Return the (X, Y) coordinate for the center point of the cell that contains the specified text.  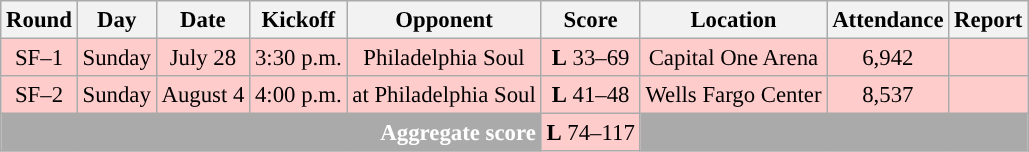
Score (590, 20)
Wells Fargo Center (734, 95)
Kickoff (298, 20)
Attendance (888, 20)
Round (39, 20)
4:00 p.m. (298, 95)
at Philadelphia Soul (444, 95)
Report (988, 20)
July 28 (203, 58)
Date (203, 20)
Opponent (444, 20)
Day (116, 20)
August 4 (203, 95)
L 33–69 (590, 58)
SF–2 (39, 95)
Location (734, 20)
L 74–117 (590, 133)
Aggregate score (271, 133)
Capital One Arena (734, 58)
6,942 (888, 58)
L 41–48 (590, 95)
SF–1 (39, 58)
3:30 p.m. (298, 58)
Philadelphia Soul (444, 58)
8,537 (888, 95)
